Extract the (x, y) coordinate from the center of the cell holding the provided text.  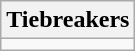
Tiebreakers (68, 20)
